Scan for the cell matching the given text and deliver its (x, y) coordinate at center. 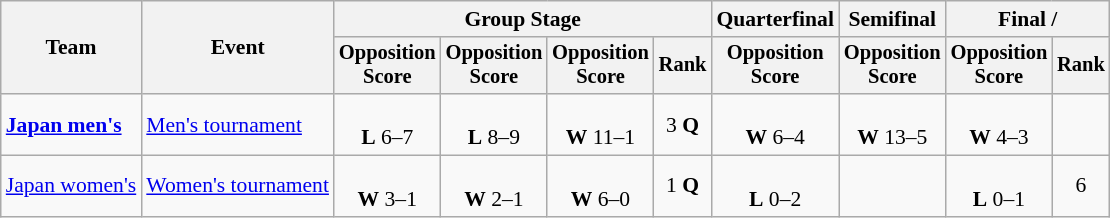
Men's tournament (238, 124)
L 8–9 (494, 124)
Group Stage (522, 19)
1 Q (683, 186)
Japan women's (72, 186)
Japan men's (72, 124)
W 4–3 (1000, 124)
6 (1081, 186)
Women's tournament (238, 186)
W 3–1 (388, 186)
3 Q (683, 124)
L 0–2 (775, 186)
Quarterfinal (775, 19)
L 0–1 (1000, 186)
W 11–1 (600, 124)
Event (238, 48)
L 6–7 (388, 124)
W 13–5 (892, 124)
W 6–4 (775, 124)
W 2–1 (494, 186)
Final / (1028, 19)
Semifinal (892, 19)
W 6–0 (600, 186)
Team (72, 48)
